Identify which cell holds the provided text, then report its (X, Y) central coordinate. 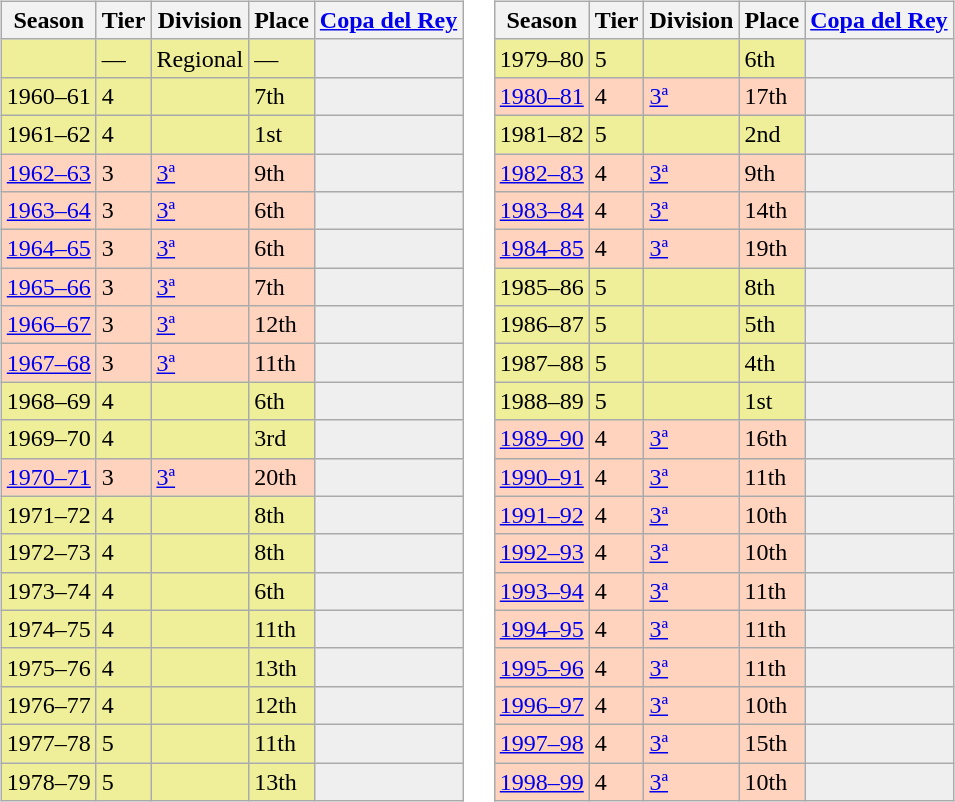
1987–88 (542, 363)
1994–95 (542, 629)
2nd (772, 134)
1998–99 (542, 781)
1979–80 (542, 58)
1963–64 (48, 211)
1986–87 (542, 325)
1961–62 (48, 134)
1964–65 (48, 249)
4th (772, 363)
1984–85 (542, 249)
1990–91 (542, 477)
16th (772, 439)
3rd (282, 439)
1975–76 (48, 667)
1995–96 (542, 667)
Regional (200, 58)
1970–71 (48, 477)
20th (282, 477)
1997–98 (542, 743)
1973–74 (48, 591)
1962–63 (48, 173)
1989–90 (542, 439)
1991–92 (542, 515)
14th (772, 211)
19th (772, 249)
1977–78 (48, 743)
5th (772, 325)
1974–75 (48, 629)
1982–83 (542, 173)
1967–68 (48, 363)
15th (772, 743)
1980–81 (542, 96)
1985–86 (542, 287)
1996–97 (542, 705)
17th (772, 96)
1968–69 (48, 401)
1992–93 (542, 553)
1972–73 (48, 553)
1966–67 (48, 325)
1978–79 (48, 781)
1971–72 (48, 515)
1983–84 (542, 211)
1976–77 (48, 705)
1965–66 (48, 287)
1969–70 (48, 439)
1988–89 (542, 401)
1993–94 (542, 591)
1981–82 (542, 134)
1960–61 (48, 96)
